Provide the [x, y] coordinate of the cell's center where the given text is located.  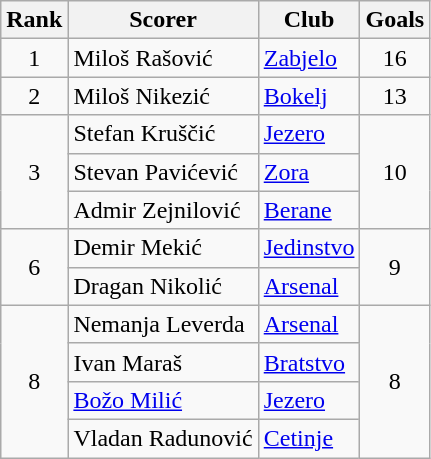
Dragan Nikolić [163, 286]
Božo Milić [163, 400]
Jedinstvo [309, 248]
Rank [34, 20]
13 [395, 96]
3 [34, 172]
Vladan Radunović [163, 438]
Bratstvo [309, 362]
Stevan Pavićević [163, 172]
Cetinje [309, 438]
10 [395, 172]
Zabjelo [309, 58]
Scorer [163, 20]
16 [395, 58]
Club [309, 20]
Ivan Maraš [163, 362]
9 [395, 267]
Zora [309, 172]
Demir Mekić [163, 248]
Nemanja Leverda [163, 324]
1 [34, 58]
Miloš Rašović [163, 58]
Admir Zejnilović [163, 210]
2 [34, 96]
Berane [309, 210]
Bokelj [309, 96]
6 [34, 267]
Miloš Nikezić [163, 96]
Stefan Kruščić [163, 134]
Goals [395, 20]
